Locate the cell with the specified text and output its (X, Y) center coordinate. 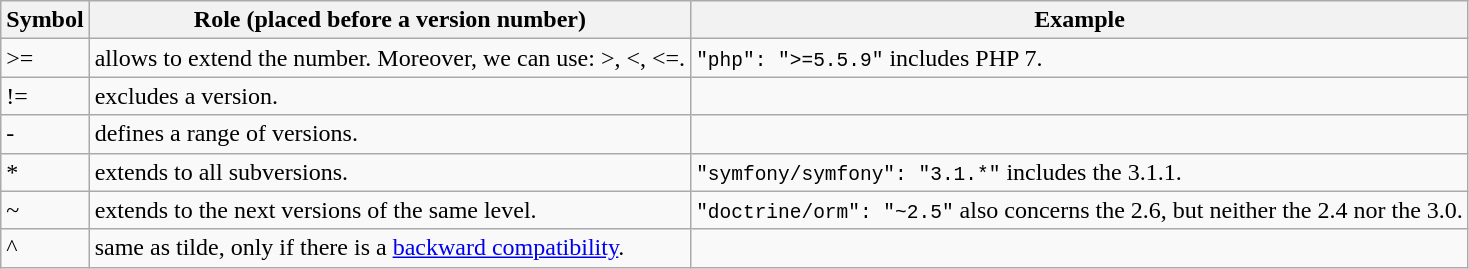
Example (1080, 20)
"php": ">=5.5.9" includes PHP 7. (1080, 58)
"symfony/symfony": "3.1.*" includes the 3.1.1. (1080, 172)
!= (45, 96)
>= (45, 58)
excludes a version. (390, 96)
allows to extend the number. Moreover, we can use: >, <, <=. (390, 58)
"doctrine/orm": "~2.5" also concerns the 2.6, but neither the 2.4 nor the 3.0. (1080, 210)
defines a range of versions. (390, 134)
Role (placed before a version number) (390, 20)
^ (45, 248)
~ (45, 210)
same as tilde, only if there is a backward compatibility. (390, 248)
extends to all subversions. (390, 172)
Symbol (45, 20)
- (45, 134)
* (45, 172)
extends to the next versions of the same level. (390, 210)
